Search for the cell housing the specified text and yield its (x, y) center coordinate. 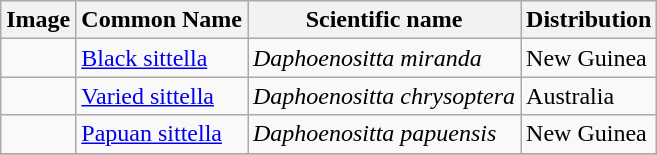
Common Name (162, 20)
Daphoenositta papuensis (384, 134)
Daphoenositta chrysoptera (384, 96)
Scientific name (384, 20)
Black sittella (162, 58)
Daphoenositta miranda (384, 58)
Papuan sittella (162, 134)
Image (38, 20)
Distribution (589, 20)
Varied sittella (162, 96)
Australia (589, 96)
